Find where the given text appears and provide that cell's center as (x, y) coordinate. 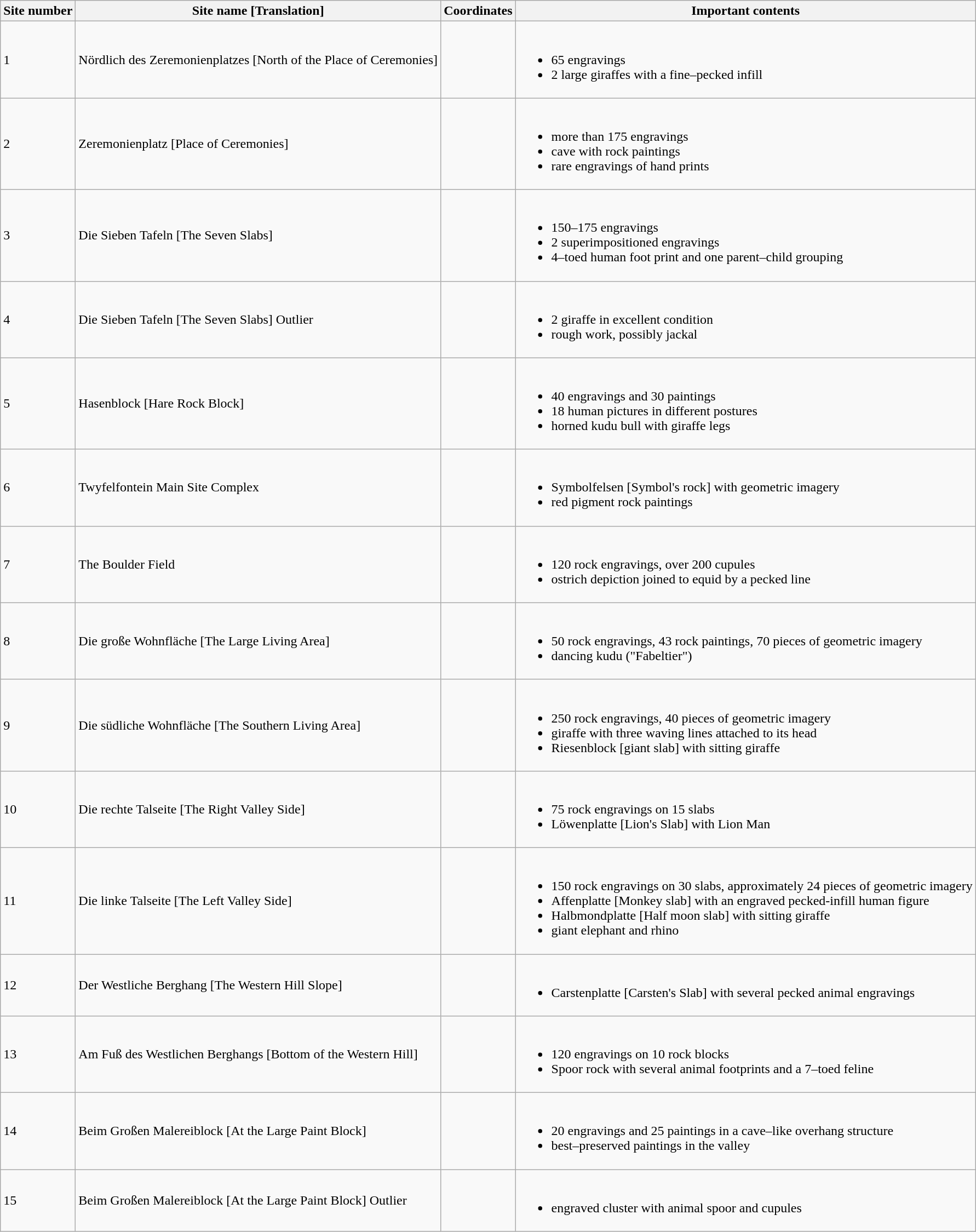
Symbolfelsen [Symbol's rock] with geometric imageryred pigment rock paintings (745, 488)
more than 175 engravingscave with rock paintingsrare engravings of hand prints (745, 144)
2 giraffe in excellent conditionrough work, possibly jackal (745, 319)
Die große Wohnfläche [The Large Living Area] (259, 641)
6 (38, 488)
7 (38, 564)
9 (38, 725)
4 (38, 319)
3 (38, 236)
65 engravings2 large giraffes with a fine–pecked infill (745, 60)
Site number (38, 11)
12 (38, 985)
14 (38, 1131)
Die Sieben Tafeln [The Seven Slabs] (259, 236)
Die südliche Wohnfläche [The Southern Living Area] (259, 725)
120 rock engravings, over 200 cupulesostrich depiction joined to equid by a pecked line (745, 564)
1 (38, 60)
10 (38, 809)
Am Fuß des Westlichen Berghangs [Bottom of the Western Hill] (259, 1055)
75 rock engravings on 15 slabsLöwenplatte [Lion's Slab] with Lion Man (745, 809)
Die linke Talseite [The Left Valley Side] (259, 901)
8 (38, 641)
Die rechte Talseite [The Right Valley Side] (259, 809)
40 engravings and 30 paintings18 human pictures in different postureshorned kudu bull with giraffe legs (745, 403)
Hasenblock [Hare Rock Block] (259, 403)
Coordinates (478, 11)
The Boulder Field (259, 564)
15 (38, 1201)
Zeremonienplatz [Place of Ceremonies] (259, 144)
engraved cluster with animal spoor and cupules (745, 1201)
Site name [Translation] (259, 11)
Der Westliche Berghang [The Western Hill Slope] (259, 985)
Beim Großen Malereiblock [At the Large Paint Block] Outlier (259, 1201)
120 engravings on 10 rock blocksSpoor rock with several animal footprints and a 7–toed feline (745, 1055)
Beim Großen Malereiblock [At the Large Paint Block] (259, 1131)
250 rock engravings, 40 pieces of geometric imagerygiraffe with three waving lines attached to its headRiesenblock [giant slab] with sitting giraffe (745, 725)
Important contents (745, 11)
Nördlich des Zeremonienplatzes [North of the Place of Ceremonies] (259, 60)
2 (38, 144)
Carstenplatte [Carsten's Slab] with several pecked animal engravings (745, 985)
5 (38, 403)
50 rock engravings, 43 rock paintings, 70 pieces of geometric imagerydancing kudu ("Fabeltier") (745, 641)
Die Sieben Tafeln [The Seven Slabs] Outlier (259, 319)
20 engravings and 25 paintings in a cave–like overhang structurebest–preserved paintings in the valley (745, 1131)
150–175 engravings2 superimpositioned engravings4–toed human foot print and one parent–child grouping (745, 236)
13 (38, 1055)
Twyfelfontein Main Site Complex (259, 488)
11 (38, 901)
